Return (x, y) of the center of cell containing provided text 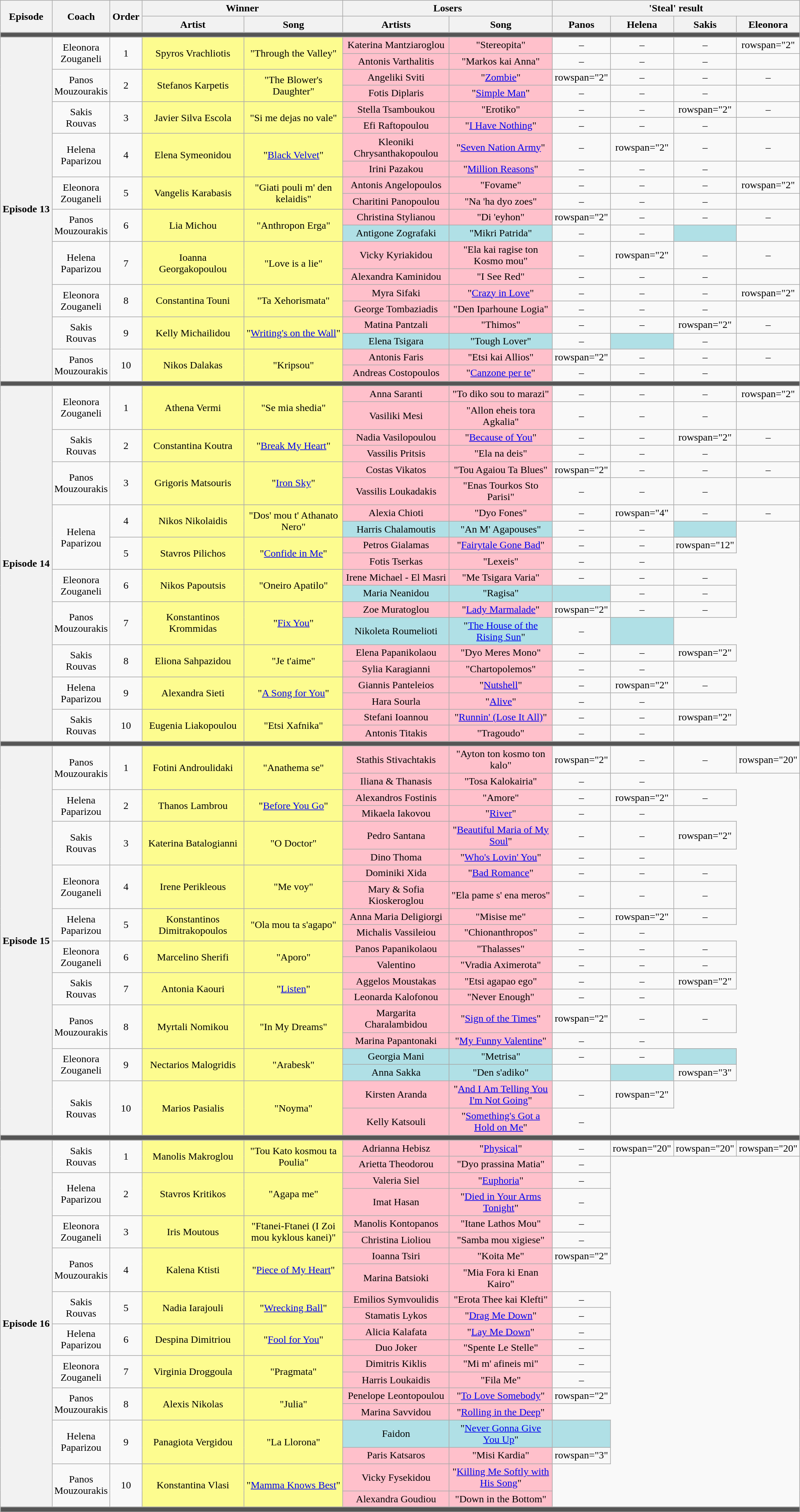
"Spente Le Stelle" (500, 1348)
Anna Maria Deligiorgi (396, 917)
"Se mia shedia" (294, 408)
Marina Savvidou (396, 1412)
"Di 'eyhon" (500, 217)
Lia Michou (193, 225)
Episode 15 (26, 941)
"Black Velvet" (294, 155)
"Down in the Bottom" (500, 1499)
Panos (581, 24)
Elena Papanikolaou (396, 653)
Charitini Panopoulou (396, 201)
"Listen" (294, 989)
Zoe Muratoglou (396, 609)
Eugenia Liakopoulou (193, 725)
"Mia Fora ki Enan Kairo" (500, 1278)
Nikos Dalakas (193, 365)
"Ela na deis" (500, 453)
"To Love Somebody" (500, 1396)
"Rolling in the Deep" (500, 1412)
Nadia Iarajouli (193, 1307)
Pedro Santana (396, 836)
Kalena Ktisti (193, 1269)
Marina Batsioki (396, 1278)
Anna Saranti (396, 394)
Harris Chalamoutis (396, 529)
"Confide in Me" (294, 553)
Anna Sakka (396, 1073)
"Etsi kai Allios" (500, 357)
"Ayton ton kosmo ton kalo" (500, 760)
Nadia Vasilopoulou (396, 437)
"Piece of My Heart" (294, 1269)
Valentino (396, 965)
Harris Loukaidis (396, 1380)
"In My Dreams" (294, 1026)
Konstantinos Dimitrakopoulos (193, 925)
"Me Tsigara Varia" (500, 577)
"Fovame" (500, 185)
"Nutshell" (500, 685)
"The House of the Rising Sun" (500, 631)
Vicky Fysekidou (396, 1477)
Antonis Titakis (396, 733)
"Aporo" (294, 957)
Marcelino Sherifi (193, 957)
Helena (642, 24)
Irene Perikleous (193, 887)
Alexandra Goudiou (396, 1499)
Irene Michael - El Masri (396, 577)
Stathis Stivachtakis (396, 760)
"Dos' mou t' Athanato Nero" (294, 521)
"Tou Kato kosmou ta Poulia" (294, 1156)
Imat Hasan (396, 1202)
Winner (242, 8)
"Dyo Fones" (500, 513)
Valeria Siel (396, 1180)
Fotis Diplaris (396, 93)
Fotini Androulidaki (193, 768)
Episode 13 (26, 209)
"Arabesk" (294, 1065)
"Dyo Meres Mono" (500, 653)
Christina Lioliou (396, 1240)
"Ta Xehorismata" (294, 301)
"Fila Me" (500, 1380)
"Misi Kardia" (500, 1455)
Dominiki Xida (396, 873)
Ioanna Georgakopoulou (193, 263)
Paris Katsaros (396, 1455)
Maria Neanidou (396, 593)
"Bad Romance" (500, 873)
"Anthropon Erga" (294, 225)
"Tosa Kalokairia" (500, 782)
"Crazy in Love" (500, 293)
"Giati pouli m' den kelaidis" (294, 193)
"To diko sou to marazi" (500, 394)
Myrtali Nomikou (193, 1026)
"My Funny Valentine" (500, 1040)
Episode 14 (26, 563)
"Because of You" (500, 437)
"Physical" (500, 1148)
"Lady Marmalade" (500, 609)
"Oneiro Apatilo" (294, 585)
Manolis Makroglou (193, 1156)
Sakis (705, 24)
Katerina Batalogianni (193, 843)
Athena Vermi (193, 408)
"Chionanthropos" (500, 933)
"Before You Go" (294, 806)
Constantina Koutra (193, 445)
"Samba mou xigiese" (500, 1240)
Thanos Lambrou (193, 806)
"An M' Agapouses" (500, 529)
Georgia Mani (396, 1057)
"Chartopolemos" (500, 669)
Antonis Faris (396, 357)
"Misise me" (500, 917)
"Never Gonna Give You Up" (500, 1434)
Panagiota Vergidou (193, 1442)
Despina Dimitriou (193, 1339)
'Steal' result (676, 8)
"Je t'aime" (294, 661)
Mikaela Iakovou (396, 814)
"Tragoudo" (500, 733)
Antonis Angelopoulos (396, 185)
"Writing's on the Wall" (294, 333)
Irini Pazakou (396, 169)
Angeliki Sviti (396, 77)
Marios Pasialis (193, 1108)
Manolis Kontopanos (396, 1224)
"Thimos" (500, 325)
Stamatis Lykos (396, 1315)
"Julia" (294, 1404)
Andreas Costopoulos (396, 373)
Order (126, 16)
Eliona Sahpazidou (193, 661)
Leonarda Kalofonou (396, 997)
"Tough Lover" (500, 341)
"Na 'ha dyo zoes" (500, 201)
Costas Vikatos (396, 470)
"Iron Sky" (294, 484)
"Ftanei-Ftanei (I Zoi mou kyklous kanei)" (294, 1232)
Petros Gialamas (396, 545)
Vasiliki Mesi (396, 415)
Stefanos Karpetis (193, 85)
Stavros Pilichos (193, 553)
"Lay Me Down" (500, 1331)
George Tombaziadis (396, 309)
Konstantinos Krommidas (193, 623)
"Markos kai Anna" (500, 61)
"Me voy" (294, 887)
Michalis Vassileiou (396, 933)
Panos Papanikolaou (396, 949)
Eleonora (768, 24)
"Drag Me Down" (500, 1315)
Alexandros Fostinis (396, 798)
Alexandra Kaminidou (396, 277)
Kelly Michailidou (193, 333)
Giannis Panteleios (396, 685)
Penelope Leontopoulou (396, 1396)
Alicia Kalafata (396, 1331)
"Ela pame s' ena meros" (500, 895)
"Through the Valley" (294, 53)
Episode (26, 16)
"Lexeis" (500, 561)
"Si me dejas no vale" (294, 117)
"Died in Your Arms Tonight" (500, 1202)
Elena Symeonidou (193, 155)
"Mamma Knows Best" (294, 1485)
Sylia Karagianni (396, 669)
Nikos Nikolaidis (193, 521)
Nikos Papoutsis (193, 585)
"Beautiful Maria of My Soul" (500, 836)
Coach (81, 16)
"Mikri Patrida" (500, 233)
Nectarios Malogridis (193, 1065)
"Den s'adiko" (500, 1073)
"Ragisa" (500, 593)
"The Blower's Daughter" (294, 85)
Dimitris Kiklis (396, 1364)
"Love is a lie" (294, 263)
Constantina Touni (193, 301)
"And I Am Telling You I'm Not Going" (500, 1095)
"O Doctor" (294, 843)
Alexis Nikolas (193, 1404)
"Wrecking Ball" (294, 1307)
rowspan="12" (705, 545)
Duo Joker (396, 1348)
"River" (500, 814)
Vicky Kyriakidou (396, 255)
Antonia Kaouri (193, 989)
"Alive" (500, 701)
"Seven Nation Army" (500, 147)
Margarita Charalambidou (396, 1019)
"Noyma" (294, 1108)
"Etsi agapao ego" (500, 981)
"Tou Agaiou Ta Blues" (500, 470)
Stavros Kritikos (193, 1194)
Alexia Chioti (396, 513)
"Sign of the Times" (500, 1019)
Myra Sifaki (396, 293)
"Metrisa" (500, 1057)
"Thalasses" (500, 949)
"Million Reasons" (500, 169)
Christina Stylianou (396, 217)
"Euphoria" (500, 1180)
Nikoleta Roumelioti (396, 631)
"Never Enough" (500, 997)
Stefani Ioannou (396, 717)
Losers (448, 8)
"Who's Lovin' You" (500, 857)
"Canzone per te" (500, 373)
Grigoris Matsouris (193, 484)
Elena Tsigara (396, 341)
Konstantina Vlasi (193, 1485)
"Mi m' afineis mi" (500, 1364)
"Something's Got a Hold on Me" (500, 1122)
Hara Sourla (396, 701)
Emilios Symvoulidis (396, 1299)
Vassilis Pritsis (396, 453)
Iliana & Thanasis (396, 782)
Antonis Varthalitis (396, 61)
Matina Pantzali (396, 325)
"Killing Me Softly with His Song" (500, 1477)
Fotis Tserkas (396, 561)
"Stereopita" (500, 45)
"Agapa me" (294, 1194)
"Break My Heart" (294, 445)
Javier Silva Escola (193, 117)
Vassilis Loukadakis (396, 491)
Iris Moutous (193, 1232)
"Fix You" (294, 623)
Alexandra Sieti (193, 693)
"Erotiko" (500, 109)
"Fairytale Gone Bad" (500, 545)
"Ola mou ta s'agapo" (294, 925)
rowspan="4" (642, 513)
"Enas Tourkos Sto Parisi" (500, 491)
"Zombie" (500, 77)
"La Llorona" (294, 1442)
"Ela kai ragise ton Kosmo mou" (500, 255)
Kirsten Aranda (396, 1095)
"A Song for You" (294, 693)
"Itane Lathos Mou" (500, 1224)
Efi Raftopoulou (396, 125)
"Den Iparhoune Logia" (500, 309)
Vangelis Karabasis (193, 193)
"I Have Nothing" (500, 125)
"Etsi Xafnika" (294, 725)
Marina Papantonaki (396, 1040)
Kelly Katsouli (396, 1122)
Arietta Theodorou (396, 1164)
"Vradia Aximerota" (500, 965)
Antigone Zografaki (396, 233)
Ioanna Tsiri (396, 1256)
"Koita Me" (500, 1256)
Spyros Vrachliotis (193, 53)
"Erota Thee kai Klefti" (500, 1299)
Kleoniki Chrysanthakopoulou (396, 147)
"Allon eheis tora Agkalia" (500, 415)
Artists (396, 24)
Faidon (396, 1434)
Stella Tsamboukou (396, 109)
"Anathema se" (294, 768)
"Dyo prassina Matia" (500, 1164)
"Kripsou" (294, 365)
Artist (193, 24)
Dino Thoma (396, 857)
Adrianna Hebisz (396, 1148)
"Pragmata" (294, 1372)
"Simple Man" (500, 93)
Aggelos Moustakas (396, 981)
Virginia Droggoula (193, 1372)
Episode 16 (26, 1323)
"Runnin' (Lose It All)" (500, 717)
Mary & Sofia Kioskeroglou (396, 895)
"Fool for You" (294, 1339)
"Amore" (500, 798)
"I See Red" (500, 277)
Katerina Mantziaroglou (396, 45)
